Return the (x, y) coordinate for the center point of the cell that contains the specified text.  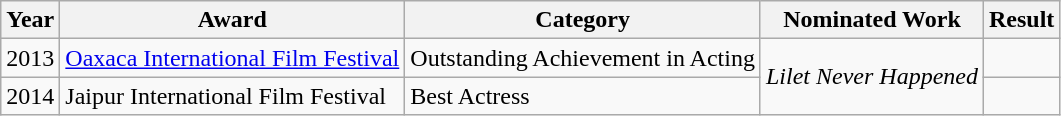
2013 (30, 58)
Jaipur International Film Festival (232, 96)
Outstanding Achievement in Acting (583, 58)
Nominated Work (872, 20)
Result (1021, 20)
2014 (30, 96)
Category (583, 20)
Lilet Never Happened (872, 77)
Best Actress (583, 96)
Year (30, 20)
Oaxaca International Film Festival (232, 58)
Award (232, 20)
